Extract the [x, y] coordinate from the center of the cell holding the provided text.  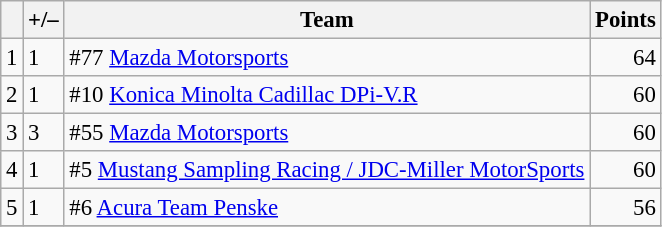
56 [626, 208]
#77 Mazda Motorsports [327, 58]
4 [12, 170]
Team [327, 20]
2 [12, 95]
+/– [44, 20]
64 [626, 58]
Points [626, 20]
#5 Mustang Sampling Racing / JDC-Miller MotorSports [327, 170]
5 [12, 208]
#10 Konica Minolta Cadillac DPi-V.R [327, 95]
#55 Mazda Motorsports [327, 133]
#6 Acura Team Penske [327, 208]
